Output the (x, y) coordinate of the center of the cell containing the given text.  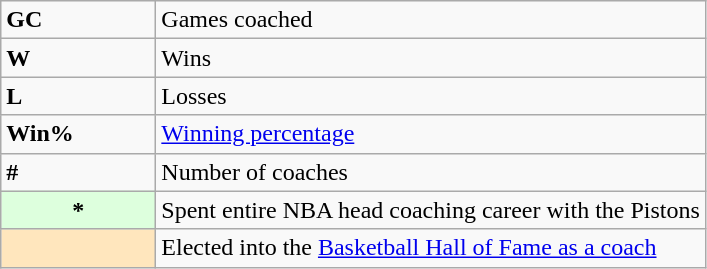
Winning percentage (431, 134)
Number of coaches (431, 172)
# (78, 172)
Wins (431, 58)
* (78, 210)
L (78, 96)
Games coached (431, 20)
GC (78, 20)
Win% (78, 134)
Spent entire NBA head coaching career with the Pistons (431, 210)
W (78, 58)
Elected into the Basketball Hall of Fame as a coach (431, 248)
Losses (431, 96)
